For the text-containing cell, return its midpoint in (x, y) coordinate format. 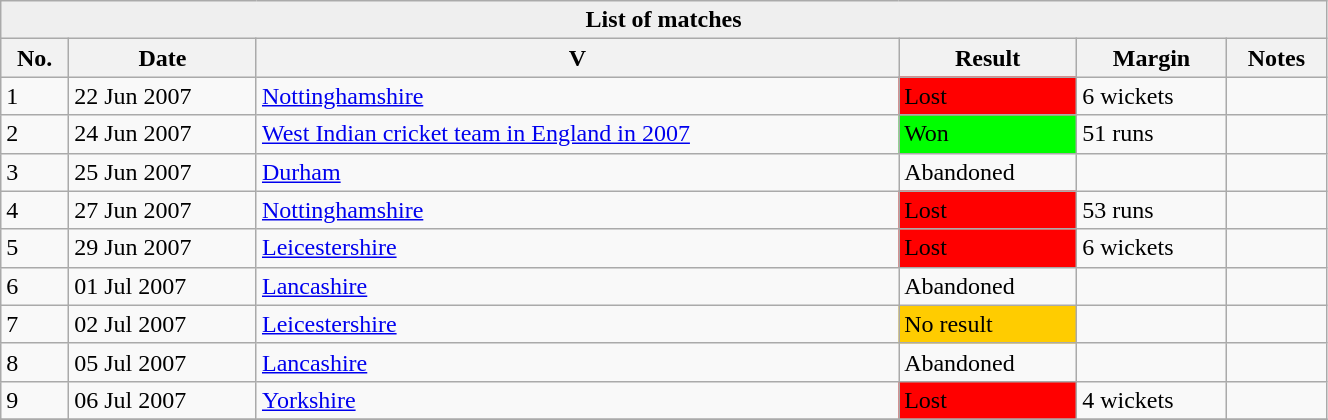
3 (35, 172)
Notes (1276, 58)
West Indian cricket team in England in 2007 (577, 134)
29 Jun 2007 (163, 248)
25 Jun 2007 (163, 172)
24 Jun 2007 (163, 134)
Margin (1152, 58)
V (577, 58)
53 runs (1152, 210)
Won (988, 134)
6 (35, 286)
22 Jun 2007 (163, 96)
8 (35, 362)
27 Jun 2007 (163, 210)
No result (988, 324)
9 (35, 400)
2 (35, 134)
7 (35, 324)
5 (35, 248)
4 (35, 210)
List of matches (664, 20)
Durham (577, 172)
4 wickets (1152, 400)
01 Jul 2007 (163, 286)
Date (163, 58)
Yorkshire (577, 400)
1 (35, 96)
Result (988, 58)
05 Jul 2007 (163, 362)
51 runs (1152, 134)
02 Jul 2007 (163, 324)
No. (35, 58)
06 Jul 2007 (163, 400)
